Search for the cell housing the specified text and yield its [X, Y] center coordinate. 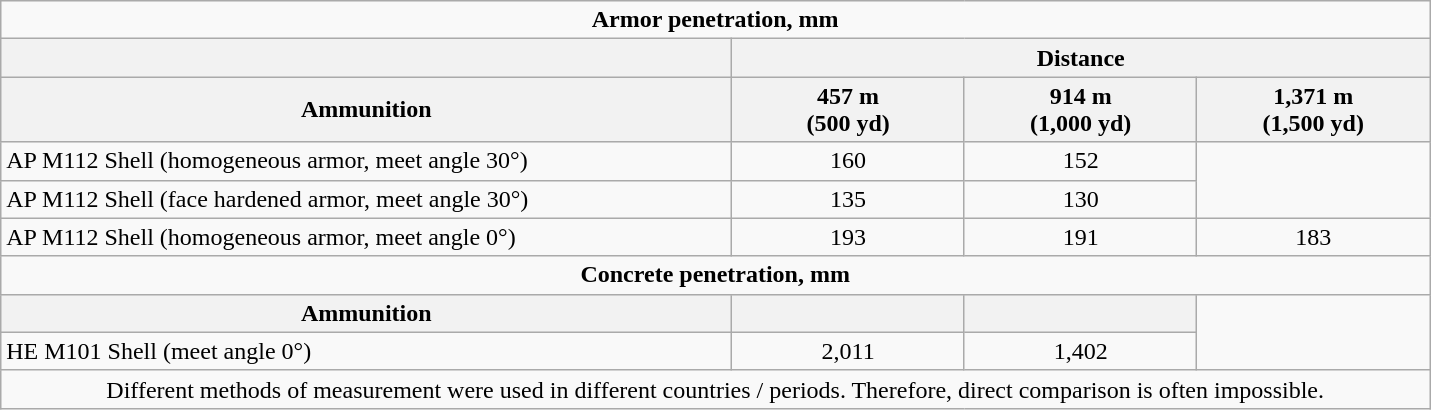
160 [848, 161]
152 [1080, 161]
AP M112 Shell (homogeneous armor, meet angle 30°) [366, 161]
Armor penetration, mm [716, 20]
193 [848, 237]
AP M112 Shell (face hardened armor, meet angle 30°) [366, 199]
Concrete penetration, mm [716, 275]
Distance [1081, 58]
191 [1080, 237]
1,402 [1080, 351]
130 [1080, 199]
2,011 [848, 351]
AP M112 Shell (homogeneous armor, meet angle 0°) [366, 237]
183 [1314, 237]
Different methods of measurement were used in different countries / periods. Therefore, direct comparison is often impossible. [716, 389]
1,371 m(1,500 yd) [1314, 110]
HE M101 Shell (meet angle 0°) [366, 351]
457 m (500 yd) [848, 110]
135 [848, 199]
914 m (1,000 yd) [1080, 110]
